Capture the cell that displays the provided text and extract its (X, Y) central coordinate. 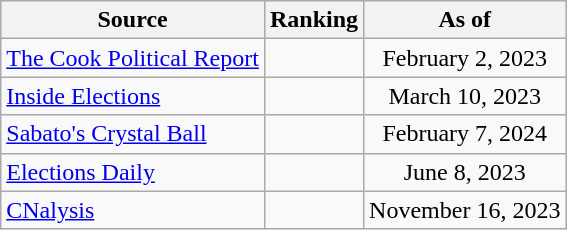
February 7, 2024 (465, 134)
Ranking (314, 20)
As of (465, 20)
The Cook Political Report (133, 58)
Inside Elections (133, 96)
Sabato's Crystal Ball (133, 134)
Source (133, 20)
March 10, 2023 (465, 96)
November 16, 2023 (465, 210)
June 8, 2023 (465, 172)
February 2, 2023 (465, 58)
Elections Daily (133, 172)
CNalysis (133, 210)
